From the cell containing the given text, extract its center point as [X, Y] coordinate. 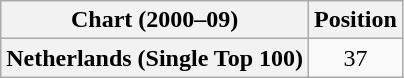
Position [356, 20]
37 [356, 58]
Chart (2000–09) [155, 20]
Netherlands (Single Top 100) [155, 58]
